Scan for the cell matching the given text and deliver its [x, y] coordinate at center. 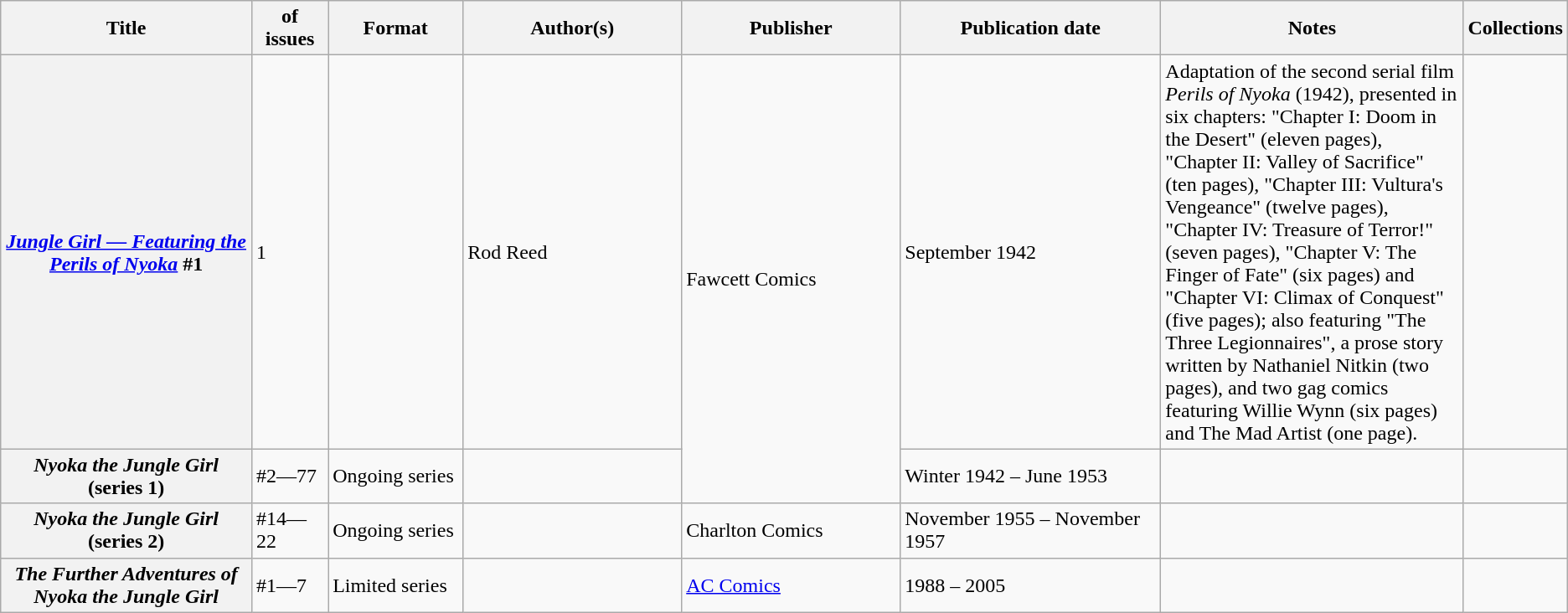
Fawcett Comics [791, 280]
November 1955 – November 1957 [1030, 531]
Jungle Girl — Featuring the Perils of Nyoka #1 [126, 252]
Charlton Comics [791, 531]
1 [290, 252]
Title [126, 28]
Publication date [1030, 28]
The Further Adventures of Nyoka the Jungle Girl [126, 585]
of issues [290, 28]
1988 – 2005 [1030, 585]
#14—22 [290, 531]
Winter 1942 – June 1953 [1030, 476]
Notes [1312, 28]
September 1942 [1030, 252]
#2—77 [290, 476]
Author(s) [573, 28]
Rod Reed [573, 252]
#1—7 [290, 585]
Nyoka the Jungle Girl (series 1) [126, 476]
AC Comics [791, 585]
Nyoka the Jungle Girl (series 2) [126, 531]
Publisher [791, 28]
Collections [1515, 28]
Limited series [395, 585]
Format [395, 28]
